Determine the (x, y) coordinate at the center of the cell enclosing the given text.  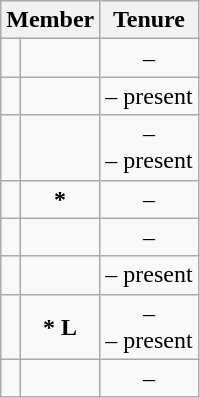
* L (60, 326)
Tenure (149, 20)
* (60, 199)
Member (50, 20)
